Return (X, Y) of the center of cell containing provided text 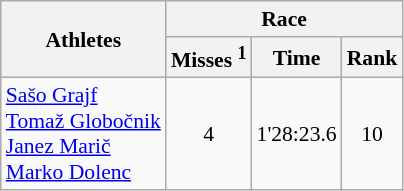
4 (209, 134)
Rank (372, 58)
Athletes (84, 40)
10 (372, 134)
1'28:23.6 (297, 134)
Time (297, 58)
Misses 1 (209, 58)
Race (284, 19)
Sašo GrajfTomaž GlobočnikJanez MaričMarko Dolenc (84, 134)
